Determine the (X, Y) coordinate at the center of the cell enclosing the given text.  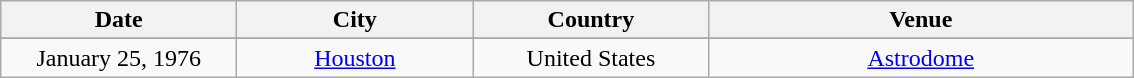
Venue (921, 20)
Date (119, 20)
January 25, 1976 (119, 58)
Astrodome (921, 58)
United States (591, 58)
Houston (355, 58)
City (355, 20)
Country (591, 20)
